Return the [x, y] coordinate for the center point of the cell that contains the specified text.  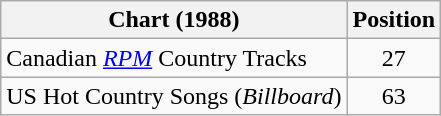
63 [394, 96]
Position [394, 20]
Chart (1988) [174, 20]
US Hot Country Songs (Billboard) [174, 96]
27 [394, 58]
Canadian RPM Country Tracks [174, 58]
